Return the [x, y] coordinate for the center point of the cell that contains the specified text.  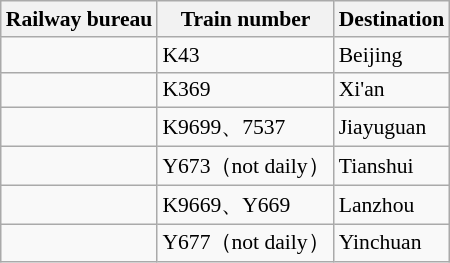
Train number [245, 19]
K9669、Y669 [245, 204]
Lanzhou [392, 204]
Tianshui [392, 166]
K9699、7537 [245, 128]
K43 [245, 55]
Beijing [392, 55]
K369 [245, 90]
Railway bureau [80, 19]
Y677（not daily） [245, 244]
Xi'an [392, 90]
Yinchuan [392, 244]
Destination [392, 19]
Y673（not daily） [245, 166]
Jiayuguan [392, 128]
